Find where the given text appears and provide that cell's center as (X, Y) coordinate. 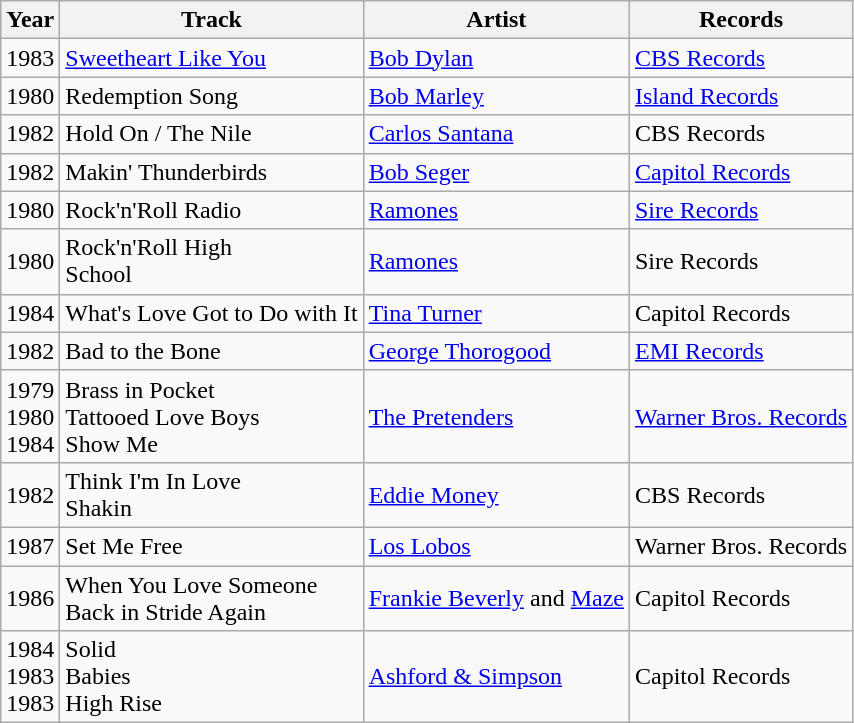
Los Lobos (496, 546)
The Pretenders (496, 416)
Carlos Santana (496, 134)
When You Love SomeoneBack in Stride Again (212, 598)
1983 (30, 58)
Tina Turner (496, 313)
Sweetheart Like You (212, 58)
Redemption Song (212, 96)
Eddie Money (496, 494)
Ashford & Simpson (496, 677)
George Thorogood (496, 351)
198419831983 (30, 677)
What's Love Got to Do with It (212, 313)
Hold On / The Nile (212, 134)
Track (212, 20)
197919801984 (30, 416)
Frankie Beverly and Maze (496, 598)
Year (30, 20)
Rock'n'Roll Radio (212, 210)
Makin' Thunderbirds (212, 172)
Artist (496, 20)
Bob Dylan (496, 58)
1984 (30, 313)
1987 (30, 546)
Records (740, 20)
Bob Marley (496, 96)
1986 (30, 598)
Island Records (740, 96)
Rock'n'Roll HighSchool (212, 262)
Bob Seger (496, 172)
Bad to the Bone (212, 351)
SolidBabiesHigh Rise (212, 677)
EMI Records (740, 351)
Think I'm In LoveShakin (212, 494)
Brass in PocketTattooed Love BoysShow Me (212, 416)
Set Me Free (212, 546)
